Provide the (X, Y) coordinate of the cell's center where the given text is located.  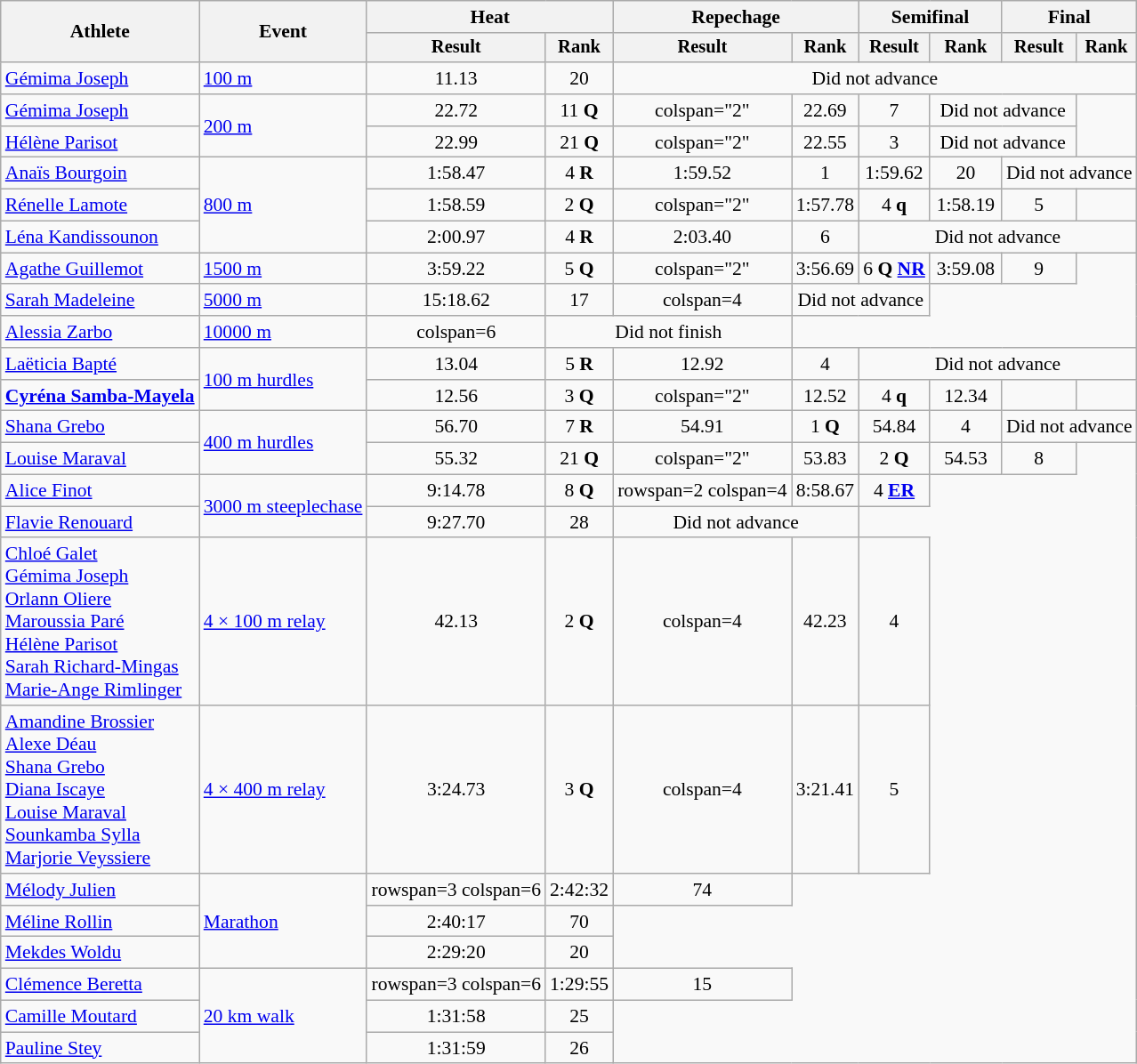
5000 m (283, 301)
Clémence Beretta (100, 985)
1500 m (283, 269)
56.70 (456, 427)
Louise Maraval (100, 459)
1:31:59 (456, 1048)
55.32 (456, 459)
54.84 (894, 427)
2:03.40 (703, 238)
22.69 (826, 110)
12.52 (826, 396)
22.72 (456, 110)
53.83 (826, 459)
Alessia Zarbo (100, 332)
9 (1039, 269)
Marathon (283, 922)
12.56 (456, 396)
Repechage (736, 17)
15 (703, 985)
26 (579, 1048)
54.53 (966, 459)
42.13 (456, 623)
10000 m (283, 332)
74 (703, 890)
Anaïs Bourgoin (100, 173)
9:14.78 (456, 491)
2:00.97 (456, 238)
Amandine BrossierAlexe DéauShana GreboDiana IscayeLouise MaravalSounkamba SyllaMarjorie Veyssiere (100, 790)
Mélody Julien (100, 890)
28 (579, 522)
54.91 (703, 427)
Laëticia Bapté (100, 364)
200 m (283, 126)
11 Q (579, 110)
2:29:20 (456, 953)
1:58.59 (456, 206)
Léna Kandissounon (100, 238)
Camille Moutard (100, 1017)
3:24.73 (456, 790)
Athlete (100, 32)
15:18.62 (456, 301)
100 m hurdles (283, 379)
20 km walk (283, 1016)
13.04 (456, 364)
7 R (579, 427)
Event (283, 32)
2:42:32 (579, 890)
colspan=6 (456, 332)
42.23 (826, 623)
Mekdes Woldu (100, 953)
3:56.69 (826, 269)
4 × 400 m relay (283, 790)
Cyréna Samba-Mayela (100, 396)
Heat (489, 17)
8:58.67 (826, 491)
8 Q (579, 491)
2:40:17 (456, 922)
1:31:58 (456, 1017)
100 m (283, 78)
5 Q (579, 269)
Did not finish (669, 332)
1:59.52 (703, 173)
Shana Grebo (100, 427)
22.55 (826, 142)
Pauline Stey (100, 1048)
11.13 (456, 78)
3000 m steeplechase (283, 507)
6 Q NR (894, 269)
17 (579, 301)
12.92 (703, 364)
1:58.47 (456, 173)
25 (579, 1017)
Chloé GaletGémima JosephOrlann OliereMaroussia ParéHélène ParisotSarah Richard-MingasMarie-Ange Rimlinger (100, 623)
Hélène Parisot (100, 142)
Agathe Guillemot (100, 269)
4 × 100 m relay (283, 623)
1:58.19 (966, 206)
3:59.22 (456, 269)
22.99 (456, 142)
rowspan=2 colspan=4 (703, 491)
7 (894, 110)
4 ER (894, 491)
5 R (579, 364)
1:29:55 (579, 985)
9:27.70 (456, 522)
12.34 (966, 396)
3:59.08 (966, 269)
Rénelle Lamote (100, 206)
Méline Rollin (100, 922)
Semifinal (931, 17)
Final (1069, 17)
70 (579, 922)
3:21.41 (826, 790)
Flavie Renouard (100, 522)
1:59.62 (894, 173)
800 m (283, 205)
1 (826, 173)
Alice Finot (100, 491)
400 m hurdles (283, 443)
Sarah Madeleine (100, 301)
3 (894, 142)
8 (1039, 459)
1 Q (826, 427)
6 (826, 238)
1:57.78 (826, 206)
